Detect which cell encompasses the target text, then output its [x, y] center coordinate. 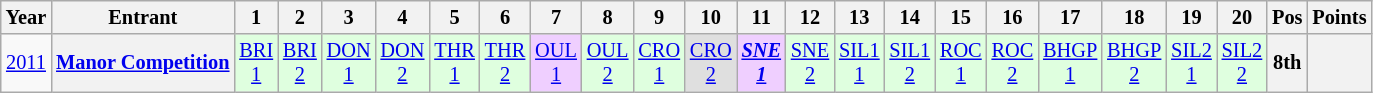
7 [556, 17]
15 [961, 17]
SIL22 [1242, 63]
Points [1339, 17]
11 [762, 17]
Manor Competition [142, 63]
1 [256, 17]
CRO2 [711, 63]
19 [1191, 17]
8 [608, 17]
THR2 [505, 63]
OUL2 [608, 63]
BHGP2 [1134, 63]
2011 [26, 63]
5 [454, 17]
12 [810, 17]
10 [711, 17]
3 [349, 17]
6 [505, 17]
18 [1134, 17]
BHGP1 [1070, 63]
ROC1 [961, 63]
9 [659, 17]
ROC2 [1013, 63]
13 [859, 17]
DON1 [349, 63]
Pos [1287, 17]
4 [403, 17]
Entrant [142, 17]
THR1 [454, 63]
17 [1070, 17]
CRO1 [659, 63]
2 [300, 17]
SIL21 [1191, 63]
DON2 [403, 63]
Year [26, 17]
16 [1013, 17]
SIL12 [910, 63]
8th [1287, 63]
BRI2 [300, 63]
BRI1 [256, 63]
20 [1242, 17]
SIL11 [859, 63]
14 [910, 17]
OUL1 [556, 63]
SNE1 [762, 63]
SNE2 [810, 63]
